Output the (X, Y) coordinate of the center of the cell containing the given text.  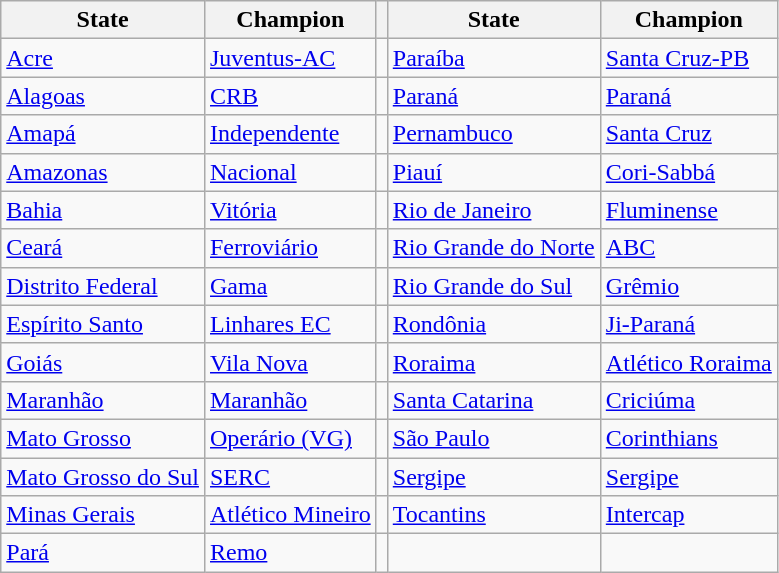
Pará (103, 553)
Mato Grosso do Sul (103, 477)
Alagoas (103, 96)
Atlético Roraima (688, 362)
São Paulo (494, 438)
Amapá (103, 134)
Rio Grande do Sul (494, 286)
Goiás (103, 362)
Corinthians (688, 438)
Vila Nova (290, 362)
Ceará (103, 248)
SERC (290, 477)
Bahia (103, 210)
Linhares EC (290, 324)
Santa Cruz (688, 134)
Distrito Federal (103, 286)
Rio Grande do Norte (494, 248)
Vitória (290, 210)
Pernambuco (494, 134)
ABC (688, 248)
Mato Grosso (103, 438)
Amazonas (103, 172)
Rondônia (494, 324)
Criciúma (688, 400)
Santa Cruz-PB (688, 58)
CRB (290, 96)
Grêmio (688, 286)
Juventus-AC (290, 58)
Remo (290, 553)
Espírito Santo (103, 324)
Minas Gerais (103, 515)
Acre (103, 58)
Rio de Janeiro (494, 210)
Operário (VG) (290, 438)
Nacional (290, 172)
Piauí (494, 172)
Independente (290, 134)
Intercap (688, 515)
Cori-Sabbá (688, 172)
Gama (290, 286)
Ferroviário (290, 248)
Ji-Paraná (688, 324)
Santa Catarina (494, 400)
Tocantins (494, 515)
Atlético Mineiro (290, 515)
Roraima (494, 362)
Paraíba (494, 58)
Fluminense (688, 210)
